Find where the given text appears and provide that cell's center as (X, Y) coordinate. 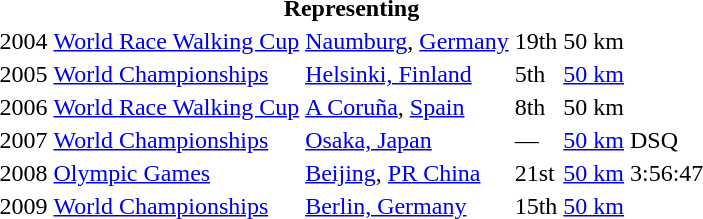
Olympic Games (176, 173)
19th (536, 41)
5th (536, 74)
Helsinki, Finland (408, 74)
8th (536, 107)
— (536, 140)
Osaka, Japan (408, 140)
A Coruña, Spain (408, 107)
Naumburg, Germany (408, 41)
Beijing, PR China (408, 173)
21st (536, 173)
